For the text-containing cell, return its midpoint in [X, Y] coordinate format. 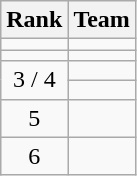
6 [34, 156]
5 [34, 118]
Team [102, 20]
3 / 4 [34, 80]
Rank [34, 20]
